For the text-containing cell, return its midpoint in [X, Y] coordinate format. 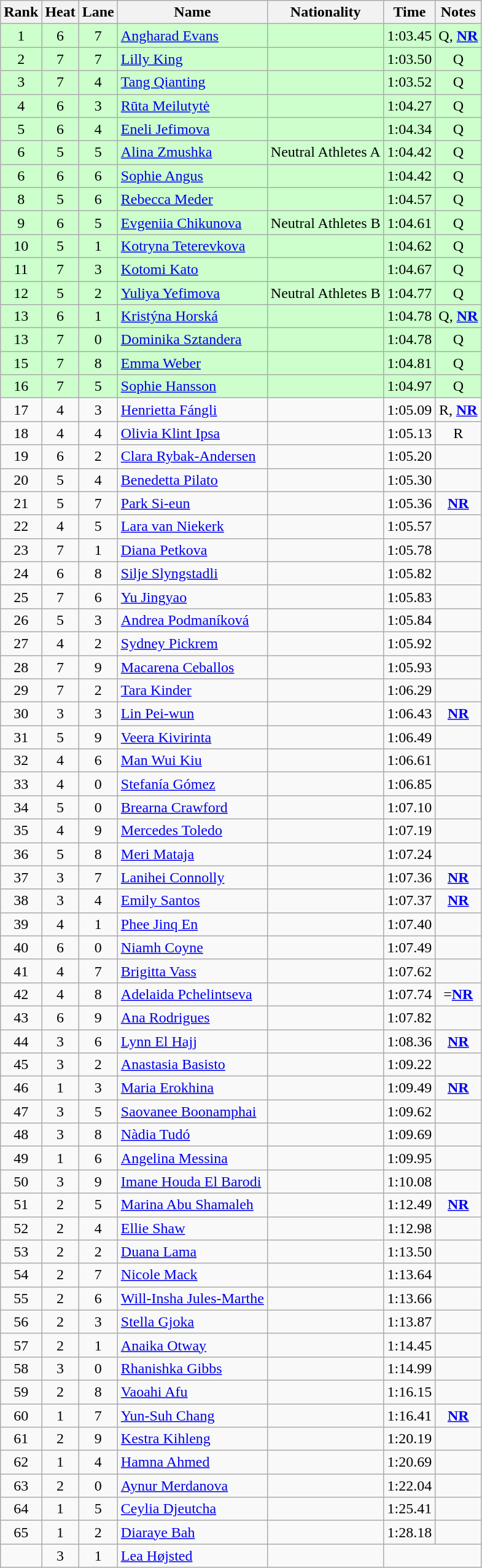
Lara van Niekerk [192, 527]
1:09.69 [410, 1135]
1:04.81 [410, 363]
44 [21, 1041]
1:09.95 [410, 1158]
Eneli Jefimova [192, 129]
=NR [458, 994]
55 [21, 1298]
1:05.09 [410, 410]
22 [21, 527]
Olivia Klint Ipsa [192, 433]
43 [21, 1017]
30 [21, 714]
Kristýna Horská [192, 316]
63 [21, 1486]
Sophie Angus [192, 176]
Sophie Hansson [192, 386]
Lin Pei-wun [192, 714]
Niamh Coyne [192, 947]
1:07.82 [410, 1017]
52 [21, 1228]
Anaika Otway [192, 1345]
1:07.40 [410, 924]
1:06.49 [410, 737]
1:12.49 [410, 1205]
1:16.41 [410, 1415]
Kotryna Teterevkova [192, 246]
Aynur Merdanova [192, 1486]
16 [21, 386]
1:05.20 [410, 457]
1:05.78 [410, 550]
1:07.36 [410, 877]
Ellie Shaw [192, 1228]
Brearna Crawford [192, 807]
Notes [458, 12]
Dominika Sztandera [192, 340]
10 [21, 246]
1:04.61 [410, 222]
Time [410, 12]
1:12.98 [410, 1228]
1:06.61 [410, 761]
Benedetta Pilato [192, 480]
Kotomi Kato [192, 269]
1:04.34 [410, 129]
Marina Abu Shamaleh [192, 1205]
1:07.74 [410, 994]
1:05.84 [410, 620]
Tara Kinder [192, 691]
1:20.69 [410, 1462]
39 [21, 924]
Rūta Meilutytė [192, 106]
1:22.04 [410, 1486]
1:03.52 [410, 82]
40 [21, 947]
1:07.10 [410, 807]
1:07.49 [410, 947]
Stefanía Gómez [192, 784]
1:04.97 [410, 386]
58 [21, 1368]
1:09.49 [410, 1088]
Stella Gjoka [192, 1322]
54 [21, 1275]
1:05.57 [410, 527]
24 [21, 573]
57 [21, 1345]
1:13.87 [410, 1322]
29 [21, 691]
Imane Houda El Barodi [192, 1182]
Veera Kivirinta [192, 737]
Will-Insha Jules-Marthe [192, 1298]
R, NR [458, 410]
1:04.62 [410, 246]
21 [21, 503]
1:06.29 [410, 691]
47 [21, 1111]
1:13.66 [410, 1298]
1:09.22 [410, 1065]
11 [21, 269]
Lilly King [192, 59]
38 [21, 901]
Evgeniia Chikunova [192, 222]
1:04.27 [410, 106]
18 [21, 433]
48 [21, 1135]
1:05.92 [410, 643]
1:28.18 [410, 1532]
Duana Lama [192, 1252]
15 [21, 363]
Brigitta Vass [192, 971]
25 [21, 597]
1:05.82 [410, 573]
Yun-Suh Chang [192, 1415]
35 [21, 831]
23 [21, 550]
Rebecca Meder [192, 199]
Phee Jinq En [192, 924]
1:08.36 [410, 1041]
31 [21, 737]
Yuliya Yefimova [192, 293]
62 [21, 1462]
Clara Rybak-Andersen [192, 457]
32 [21, 761]
Sydney Pickrem [192, 643]
1:25.41 [410, 1509]
28 [21, 667]
1:04.57 [410, 199]
1:09.62 [410, 1111]
Lynn El Hajj [192, 1041]
Nationality [325, 12]
42 [21, 994]
45 [21, 1065]
1:20.19 [410, 1439]
Rhanishka Gibbs [192, 1368]
1:05.93 [410, 667]
Henrietta Fángli [192, 410]
65 [21, 1532]
Mercedes Toledo [192, 831]
27 [21, 643]
Man Wui Kiu [192, 761]
12 [21, 293]
1:04.67 [410, 269]
19 [21, 457]
Emily Santos [192, 901]
Lane [98, 12]
33 [21, 784]
49 [21, 1158]
60 [21, 1415]
Meri Mataja [192, 854]
Ana Rodrigues [192, 1017]
Vaoahi Afu [192, 1392]
Anastasia Basisto [192, 1065]
1:13.64 [410, 1275]
1:06.43 [410, 714]
41 [21, 971]
Diana Petkova [192, 550]
1:05.13 [410, 433]
Andrea Podmaníková [192, 620]
1:14.99 [410, 1368]
1:07.24 [410, 854]
Kestra Kihleng [192, 1439]
Yu Jingyao [192, 597]
Ceylia Djeutcha [192, 1509]
1:05.36 [410, 503]
Heat [60, 12]
36 [21, 854]
1:13.50 [410, 1252]
34 [21, 807]
50 [21, 1182]
51 [21, 1205]
Saovanee Boonamphai [192, 1111]
1:05.30 [410, 480]
1:07.62 [410, 971]
Lanihei Connolly [192, 877]
64 [21, 1509]
Adelaida Pchelintseva [192, 994]
Name [192, 12]
Neutral Athletes A [325, 152]
Hamna Ahmed [192, 1462]
1:10.08 [410, 1182]
61 [21, 1439]
46 [21, 1088]
53 [21, 1252]
Diaraye Bah [192, 1532]
Nàdia Tudó [192, 1135]
1:16.15 [410, 1392]
Nicole Mack [192, 1275]
Rank [21, 12]
37 [21, 877]
R [458, 433]
26 [21, 620]
Park Si-eun [192, 503]
1:14.45 [410, 1345]
59 [21, 1392]
1:07.19 [410, 831]
Macarena Ceballos [192, 667]
1:06.85 [410, 784]
20 [21, 480]
1:05.83 [410, 597]
1:04.77 [410, 293]
Maria Erokhina [192, 1088]
Angelina Messina [192, 1158]
Alina Zmushka [192, 152]
1:03.50 [410, 59]
Emma Weber [192, 363]
Angharad Evans [192, 36]
17 [21, 410]
1:07.37 [410, 901]
Tang Qianting [192, 82]
1:03.45 [410, 36]
Lea Højsted [192, 1556]
Silje Slyngstadli [192, 573]
56 [21, 1322]
